For the text-containing cell, return its midpoint in (x, y) coordinate format. 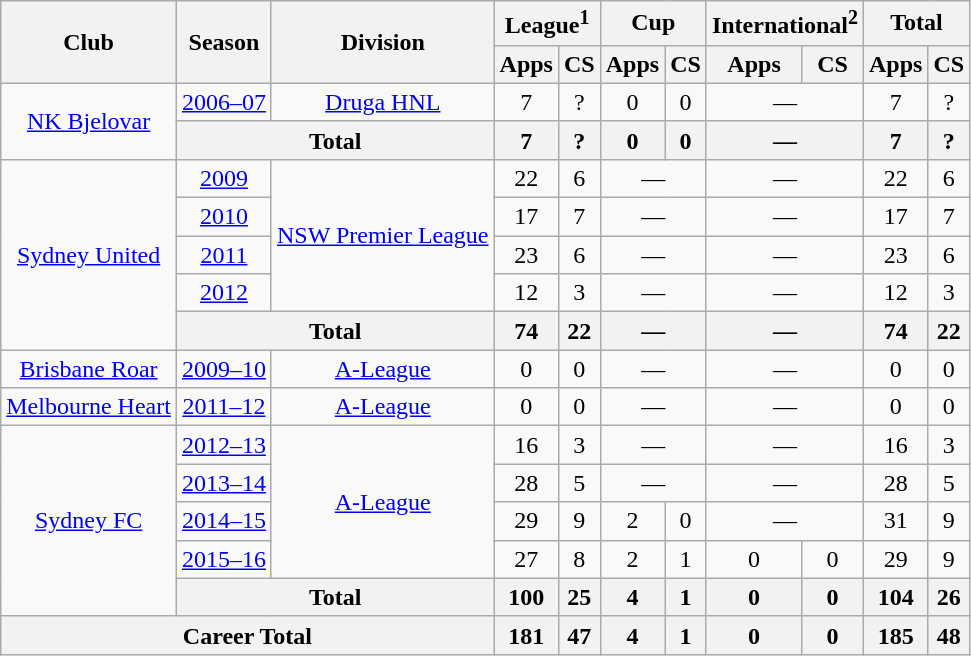
Brisbane Roar (89, 369)
2010 (224, 217)
Club (89, 42)
International2 (784, 24)
2009–10 (224, 369)
NK Bjelovar (89, 121)
48 (949, 635)
2013–14 (224, 483)
Cup (653, 24)
2011–12 (224, 407)
2011 (224, 255)
104 (895, 597)
2009 (224, 178)
26 (949, 597)
League1 (547, 24)
2014–15 (224, 521)
181 (526, 635)
2006–07 (224, 102)
Sydney FC (89, 521)
47 (579, 635)
Division (382, 42)
Season (224, 42)
NSW Premier League (382, 235)
25 (579, 597)
Sydney United (89, 254)
2015–16 (224, 559)
8 (579, 559)
185 (895, 635)
Career Total (248, 635)
Melbourne Heart (89, 407)
2012 (224, 293)
Druga HNL (382, 102)
27 (526, 559)
100 (526, 597)
31 (895, 521)
2012–13 (224, 445)
